Find where the given text appears and provide that cell's center as (X, Y) coordinate. 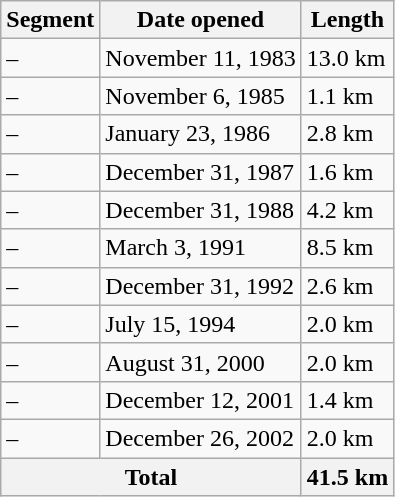
41.5 km (347, 477)
1.1 km (347, 96)
November 11, 1983 (200, 58)
November 6, 1985 (200, 96)
March 3, 1991 (200, 248)
8.5 km (347, 248)
13.0 km (347, 58)
1.6 km (347, 172)
January 23, 1986 (200, 134)
August 31, 2000 (200, 362)
2.6 km (347, 286)
Segment (50, 20)
December 12, 2001 (200, 400)
December 31, 1987 (200, 172)
December 31, 1992 (200, 286)
Date opened (200, 20)
4.2 km (347, 210)
Length (347, 20)
December 31, 1988 (200, 210)
December 26, 2002 (200, 438)
2.8 km (347, 134)
July 15, 1994 (200, 324)
Total (152, 477)
1.4 km (347, 400)
